Return the (X, Y) coordinate for the center point of the cell that contains the specified text.  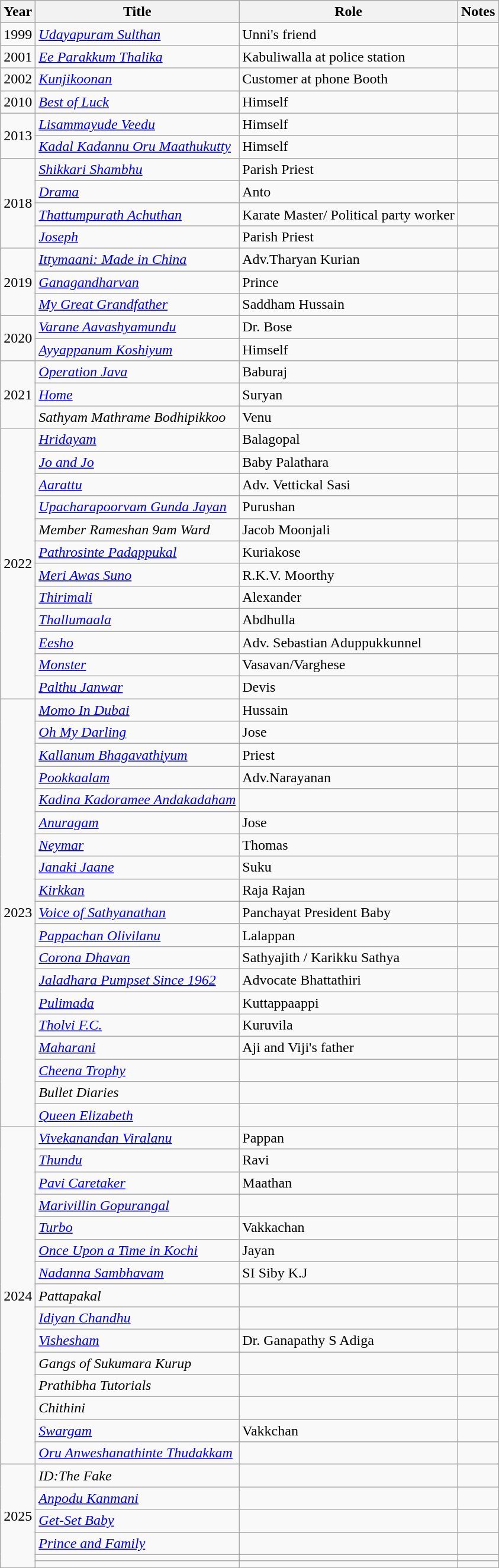
Alexander (349, 597)
Eesho (137, 642)
My Great Grandfather (137, 305)
Maharani (137, 1048)
Vakkchan (349, 1431)
Adv. Sebastian Aduppukkunnel (349, 642)
Baburaj (349, 372)
Lalappan (349, 935)
Kuruvila (349, 1025)
Kunjikoonan (137, 79)
Prathibha Tutorials (137, 1386)
2024 (18, 1296)
Thattumpurath Achuthan (137, 214)
Get-Set Baby (137, 1521)
Ee Parakkum Thalika (137, 57)
Year (18, 12)
Best of Luck (137, 102)
Customer at phone Booth (349, 79)
2019 (18, 282)
Pappachan Olivilanu (137, 935)
Oh My Darling (137, 733)
Kuriakose (349, 552)
Pappan (349, 1138)
Kirkkan (137, 890)
Pookkaalam (137, 777)
Voice of Sathyanathan (137, 912)
Drama (137, 192)
Devis (349, 688)
2022 (18, 563)
Prince (349, 282)
Unni's friend (349, 34)
Aji and Viji's father (349, 1048)
Saddham Hussain (349, 305)
Momo In Dubai (137, 710)
Joseph (137, 237)
Pulimada (137, 1003)
Anto (349, 192)
Janaki Jaane (137, 867)
Ravi (349, 1160)
Venu (349, 417)
Udayapuram Sulthan (137, 34)
Jayan (349, 1250)
Kadal Kadannu Oru Maathukutty (137, 147)
Abdhulla (349, 620)
Dr. Ganapathy S Adiga (349, 1340)
Swargam (137, 1431)
Dr. Bose (349, 327)
Suku (349, 867)
Home (137, 395)
Turbo (137, 1228)
Tholvi F.C. (137, 1025)
Priest (349, 755)
Karate Master/ Political party worker (349, 214)
Palthu Janwar (137, 688)
Pavi Caretaker (137, 1183)
ID:The Fake (137, 1476)
Jaladhara Pumpset Since 1962 (137, 980)
Member Rameshan 9am Ward (137, 530)
Title (137, 12)
Gangs of Sukumara Kurup (137, 1363)
Nadanna Sambhavam (137, 1273)
Notes (478, 12)
Monster (137, 665)
Hridayam (137, 440)
Raja Rajan (349, 890)
Pathrosinte Padappukal (137, 552)
Thundu (137, 1160)
Balagopal (349, 440)
2021 (18, 395)
Shikkari Shambhu (137, 169)
Ayyappanum Koshiyum (137, 350)
R.K.V. Moorthy (349, 575)
Once Upon a Time in Kochi (137, 1250)
Bullet Diaries (137, 1093)
Kabuliwalla at police station (349, 57)
Pattapakal (137, 1295)
Jo and Jo (137, 462)
2013 (18, 135)
Vivekanandan Viralanu (137, 1138)
Anpodu Kanmani (137, 1498)
Ittymaani: Made in China (137, 259)
Meri Awas Suno (137, 575)
Vasavan/Varghese (349, 665)
2023 (18, 912)
SI Siby K.J (349, 1273)
Kallanum Bhagavathiyum (137, 755)
2025 (18, 1516)
Advocate Bhattathiri (349, 980)
Prince and Family (137, 1543)
Chithini (137, 1408)
2020 (18, 338)
Maathan (349, 1183)
Cheena Trophy (137, 1070)
Adv.Tharyan Kurian (349, 259)
Baby Palathara (349, 462)
Lisammayude Veedu (137, 124)
Anuragam (137, 822)
Panchayat President Baby (349, 912)
Hussain (349, 710)
Oru Anweshanathinte Thudakkam (137, 1453)
Thomas (349, 845)
Suryan (349, 395)
Vishesham (137, 1340)
Kuttappaappi (349, 1003)
Corona Dhavan (137, 957)
Varane Aavashyamundu (137, 327)
Kadina Kadoramee Andakadaham (137, 800)
2002 (18, 79)
Ganagandharvan (137, 282)
Marivillin Gopurangal (137, 1205)
Purushan (349, 507)
2010 (18, 102)
2001 (18, 57)
Idiyan Chandhu (137, 1318)
Sathyajith / Karikku Sathya (349, 957)
Aarattu (137, 485)
Adv. Vettickal Sasi (349, 485)
Thirimali (137, 597)
Queen Elizabeth (137, 1115)
Operation Java (137, 372)
Thallumaala (137, 620)
Adv.Narayanan (349, 777)
Sathyam Mathrame Bodhipikkoo (137, 417)
1999 (18, 34)
Jacob Moonjali (349, 530)
2018 (18, 203)
Upacharapoorvam Gunda Jayan (137, 507)
Neymar (137, 845)
Vakkachan (349, 1228)
Role (349, 12)
